Pinpoint the cell where the given text exists, returning its [X, Y] midpoint coordinate. 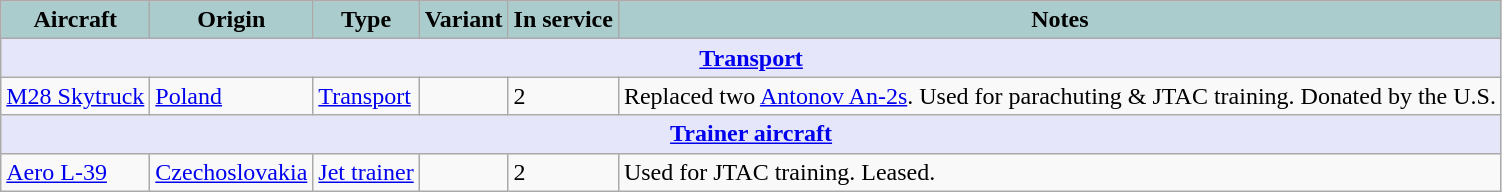
Used for JTAC training. Leased. [1060, 172]
Aircraft [76, 20]
Variant [464, 20]
Replaced two Antonov An-2s. Used for parachuting & JTAC training. Donated by the U.S. [1060, 96]
Notes [1060, 20]
Type [366, 20]
Aero L-39 [76, 172]
Jet trainer [366, 172]
M28 Skytruck [76, 96]
Czechoslovakia [232, 172]
Poland [232, 96]
Trainer aircraft [752, 134]
Origin [232, 20]
In service [563, 20]
